For the text-containing cell, return its midpoint in (X, Y) coordinate format. 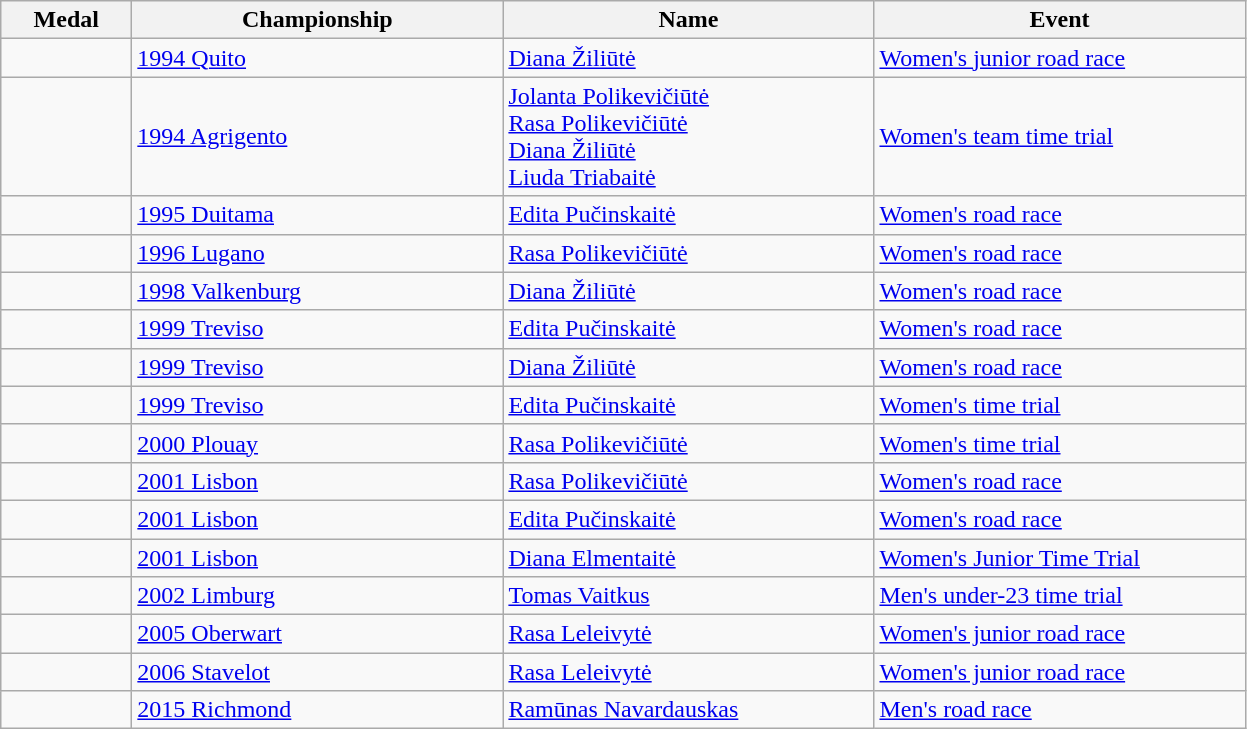
1994 Quito (318, 58)
2015 Richmond (318, 710)
Women's team time trial (1060, 136)
Tomas Vaitkus (688, 596)
Ramūnas Navardauskas (688, 710)
Event (1060, 20)
2006 Stavelot (318, 672)
2000 Plouay (318, 443)
Medal (66, 20)
2005 Oberwart (318, 634)
Name (688, 20)
Diana Elmentaitė (688, 557)
1994 Agrigento (318, 136)
Women's Junior Time Trial (1060, 557)
Championship (318, 20)
2002 Limburg (318, 596)
1996 Lugano (318, 253)
1998 Valkenburg (318, 291)
Jolanta PolikevičiūtėRasa PolikevičiūtėDiana ŽiliūtėLiuda Triabaitė (688, 136)
Men's road race (1060, 710)
Men's under-23 time trial (1060, 596)
1995 Duitama (318, 215)
